Pinpoint the cell where the given text exists, returning its [x, y] midpoint coordinate. 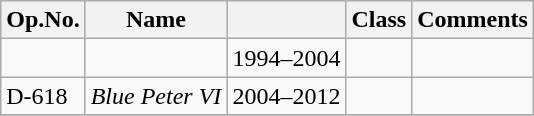
1994–2004 [286, 58]
D-618 [43, 96]
Blue Peter VI [156, 96]
Name [156, 20]
Comments [473, 20]
2004–2012 [286, 96]
Op.No. [43, 20]
Class [379, 20]
